Identify which cell holds the provided text, then report its [X, Y] central coordinate. 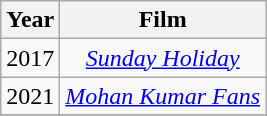
Film [163, 20]
Mohan Kumar Fans [163, 96]
Year [30, 20]
Sunday Holiday [163, 58]
2017 [30, 58]
2021 [30, 96]
